Scan for the cell matching the given text and deliver its [X, Y] coordinate at center. 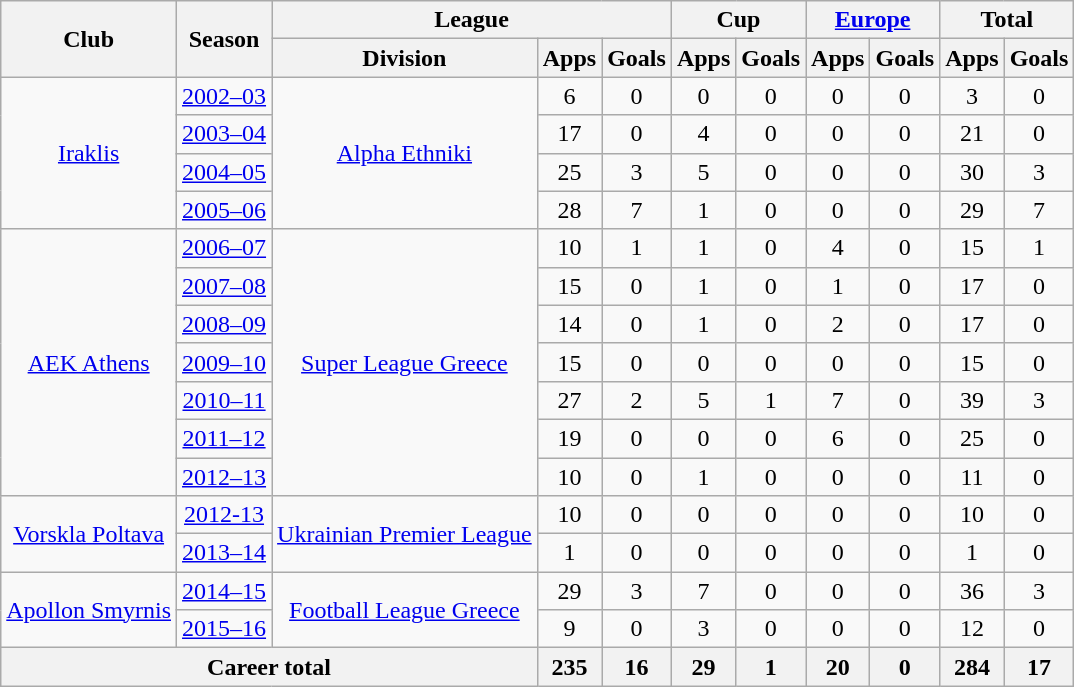
Super League Greece [405, 362]
235 [569, 667]
Total [1007, 20]
2005–06 [224, 210]
2004–05 [224, 172]
2003–04 [224, 134]
Iraklis [89, 153]
Season [224, 39]
30 [972, 172]
14 [569, 324]
12 [972, 629]
16 [637, 667]
Football League Greece [405, 610]
19 [569, 438]
Ukrainian Premier League [405, 534]
Club [89, 39]
27 [569, 400]
Division [405, 58]
28 [569, 210]
Career total [269, 667]
2012–13 [224, 477]
2013–14 [224, 553]
2002–03 [224, 96]
2007–08 [224, 286]
39 [972, 400]
21 [972, 134]
2014–15 [224, 591]
2011–12 [224, 438]
284 [972, 667]
2009–10 [224, 362]
2012-13 [224, 515]
Vorskla Poltava [89, 534]
Europe [873, 20]
11 [972, 477]
2015–16 [224, 629]
20 [838, 667]
36 [972, 591]
Alpha Ethniki [405, 153]
2008–09 [224, 324]
Cup [738, 20]
2010–11 [224, 400]
9 [569, 629]
AEK Athens [89, 362]
League [472, 20]
Apollon Smyrnis [89, 610]
2006–07 [224, 248]
